Detect which cell encompasses the target text, then output its (x, y) center coordinate. 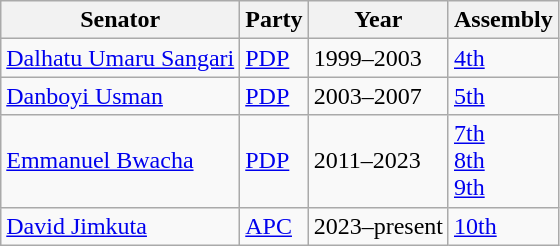
10th (503, 226)
Assembly (503, 20)
2003–2007 (378, 96)
4th (503, 58)
Senator (120, 20)
Emmanuel Bwacha (120, 161)
Danboyi Usman (120, 96)
1999–2003 (378, 58)
5th (503, 96)
Dalhatu Umaru Sangari (120, 58)
David Jimkuta (120, 226)
APC (274, 226)
7th 8th 9th (503, 161)
Party (274, 20)
2011–2023 (378, 161)
2023–present (378, 226)
Year (378, 20)
